Detect which cell encompasses the target text, then output its (X, Y) center coordinate. 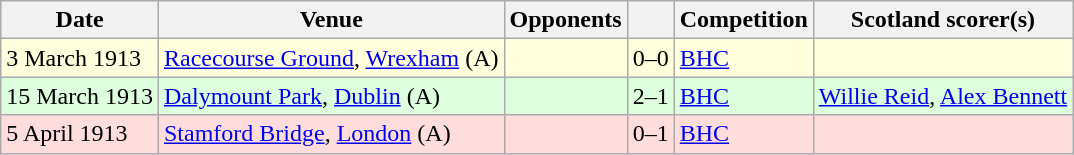
Competition (744, 20)
Willie Reid, Alex Bennett (942, 96)
3 March 1913 (80, 58)
5 April 1913 (80, 134)
Date (80, 20)
0–0 (650, 58)
Scotland scorer(s) (942, 20)
Dalymount Park, Dublin (A) (331, 96)
Opponents (566, 20)
2–1 (650, 96)
Racecourse Ground, Wrexham (A) (331, 58)
15 March 1913 (80, 96)
Stamford Bridge, London (A) (331, 134)
Venue (331, 20)
0–1 (650, 134)
